Pinpoint the cell where the given text exists, returning its [X, Y] midpoint coordinate. 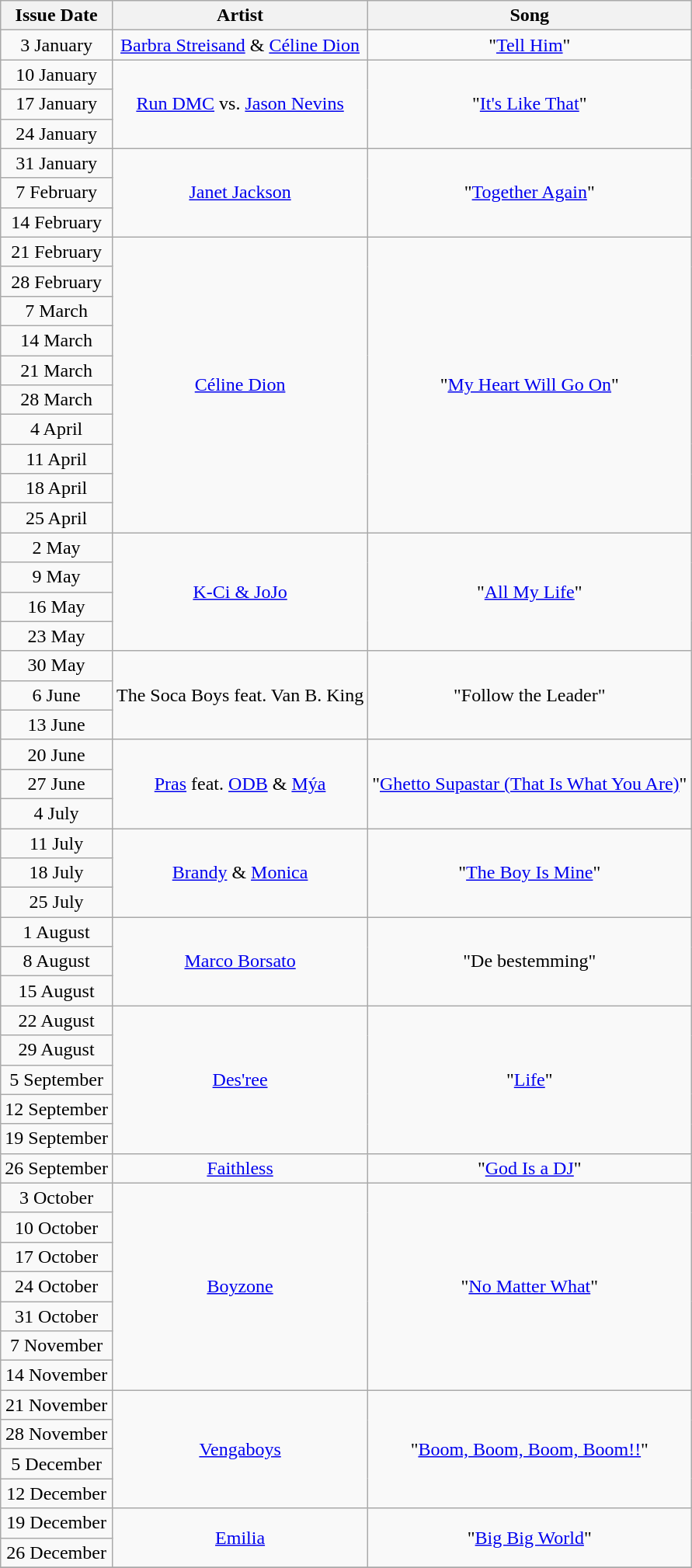
17 October [57, 1257]
12 September [57, 1109]
9 May [57, 577]
26 September [57, 1168]
"Big Big World" [530, 1538]
7 March [57, 311]
"Tell Him" [530, 45]
Emilia [239, 1538]
Song [530, 16]
"Follow the Leader" [530, 695]
22 August [57, 1020]
15 August [57, 991]
21 February [57, 252]
3 January [57, 45]
19 September [57, 1139]
K-Ci & JoJo [239, 592]
23 May [57, 636]
16 May [57, 607]
29 August [57, 1050]
28 March [57, 400]
5 September [57, 1080]
"Ghetto Supastar (That Is What You Are)" [530, 784]
4 July [57, 813]
21 November [57, 1405]
18 July [57, 873]
25 April [57, 518]
Janet Jackson [239, 193]
"No Matter What" [530, 1286]
14 March [57, 340]
11 July [57, 843]
Faithless [239, 1168]
7 November [57, 1346]
18 April [57, 488]
17 January [57, 104]
11 April [57, 459]
21 March [57, 370]
5 December [57, 1464]
20 June [57, 754]
"The Boy Is Mine" [530, 872]
26 December [57, 1552]
24 October [57, 1286]
14 November [57, 1375]
19 December [57, 1523]
3 October [57, 1198]
2 May [57, 548]
Run DMC vs. Jason Nevins [239, 104]
"All My Life" [530, 592]
14 February [57, 222]
The Soca Boys feat. Van B. King [239, 695]
27 June [57, 784]
4 April [57, 429]
Boyzone [239, 1286]
28 November [57, 1434]
7 February [57, 193]
31 January [57, 163]
10 October [57, 1227]
"Boom, Boom, Boom, Boom!!" [530, 1449]
31 October [57, 1316]
25 July [57, 902]
Des'ree [239, 1080]
12 December [57, 1493]
"My Heart Will Go On" [530, 385]
"Life" [530, 1080]
Céline Dion [239, 385]
"De bestemming" [530, 961]
Artist [239, 16]
"God Is a DJ" [530, 1168]
1 August [57, 932]
Marco Borsato [239, 961]
24 January [57, 134]
13 June [57, 725]
8 August [57, 961]
6 June [57, 695]
Brandy & Monica [239, 872]
Issue Date [57, 16]
Barbra Streisand & Céline Dion [239, 45]
10 January [57, 75]
"It's Like That" [530, 104]
28 February [57, 281]
"Together Again" [530, 193]
Vengaboys [239, 1449]
Pras feat. ODB & Mýa [239, 784]
30 May [57, 666]
